Detect which cell encompasses the target text, then output its (x, y) center coordinate. 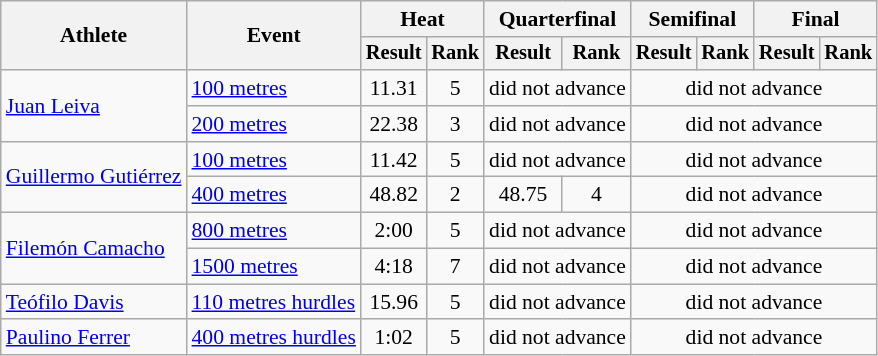
2:00 (394, 231)
2 (455, 195)
Final (816, 19)
Teófilo Davis (94, 302)
3 (455, 124)
15.96 (394, 302)
7 (455, 267)
1500 metres (274, 267)
1:02 (394, 338)
22.38 (394, 124)
400 metres (274, 195)
110 metres hurdles (274, 302)
Paulino Ferrer (94, 338)
48.82 (394, 195)
4 (596, 195)
Quarterfinal (558, 19)
Guillermo Gutiérrez (94, 178)
Filemón Camacho (94, 248)
200 metres (274, 124)
4:18 (394, 267)
Event (274, 36)
Athlete (94, 36)
11.31 (394, 88)
800 metres (274, 231)
48.75 (523, 195)
Heat (422, 19)
11.42 (394, 160)
Juan Leiva (94, 106)
Semifinal (692, 19)
400 metres hurdles (274, 338)
